Output the (X, Y) coordinate of the center of the cell containing the given text.  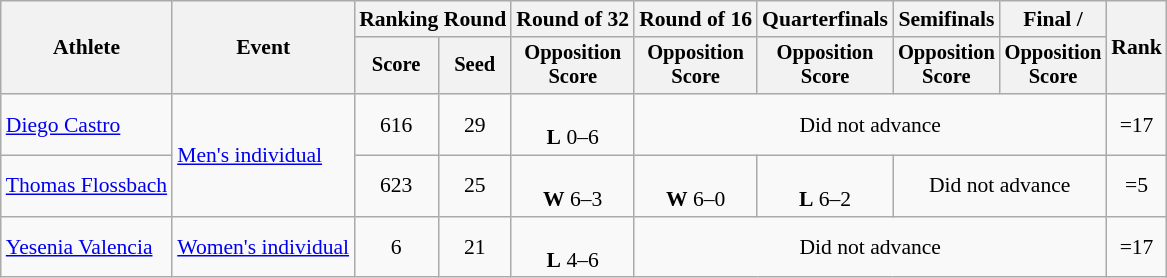
Rank (1136, 48)
Women's individual (263, 248)
Quarterfinals (825, 19)
Semifinals (946, 19)
=5 (1136, 186)
Final / (1054, 19)
Ranking Round (432, 19)
Men's individual (263, 155)
Score (396, 66)
Thomas Flossbach (86, 186)
Yesenia Valencia (86, 248)
623 (396, 186)
W 6–3 (572, 186)
25 (474, 186)
W 6–0 (696, 186)
Athlete (86, 48)
L 0–6 (572, 124)
616 (396, 124)
L 6–2 (825, 186)
29 (474, 124)
6 (396, 248)
Event (263, 48)
Round of 16 (696, 19)
Seed (474, 66)
L 4–6 (572, 248)
21 (474, 248)
Round of 32 (572, 19)
Diego Castro (86, 124)
